Locate the cell with the specified text and output its [x, y] center coordinate. 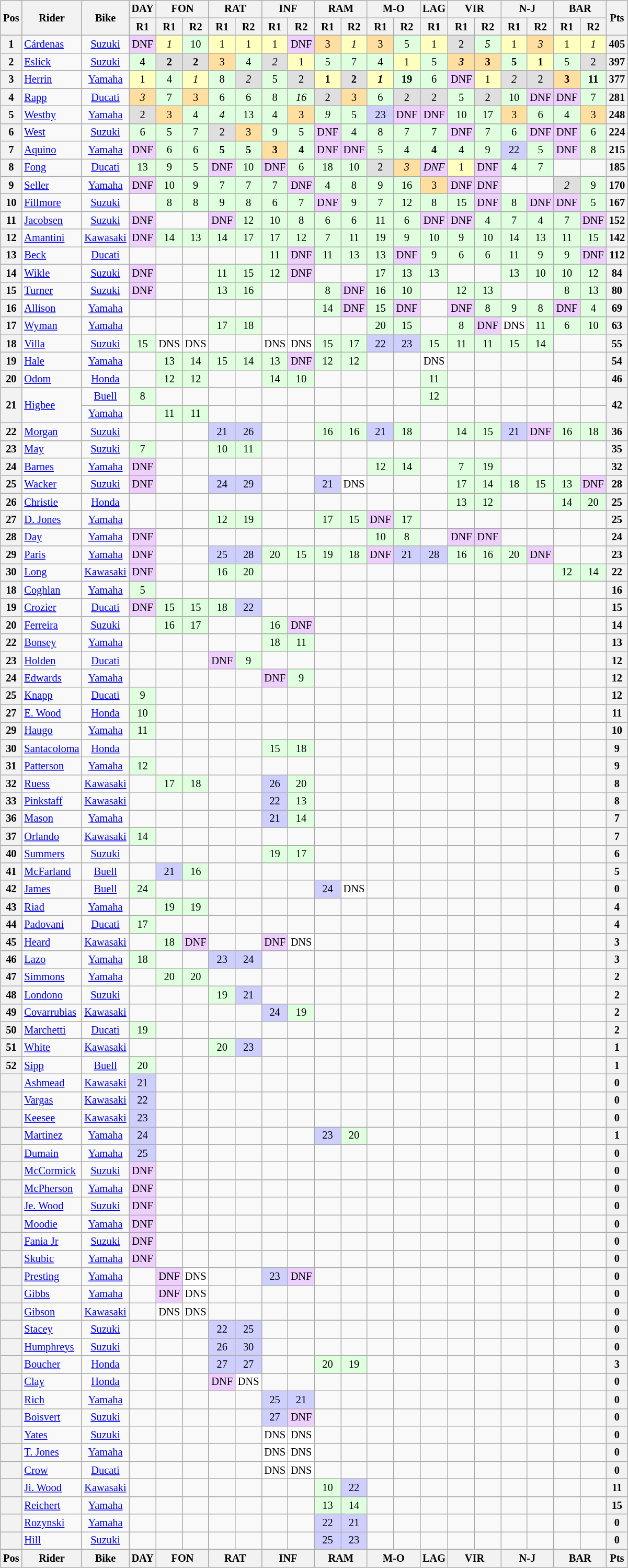
45 [11, 942]
D. Jones [51, 520]
31 [11, 766]
Martinez [51, 1136]
Rapp [51, 97]
Orlando [51, 836]
281 [617, 97]
Bonsey [51, 643]
Presting [51, 1277]
52 [11, 1065]
McPherson [51, 1189]
Odom [51, 379]
142 [617, 238]
185 [617, 168]
T. Jones [51, 1452]
397 [617, 62]
Villa [51, 344]
40 [11, 854]
Seller [51, 185]
Day [51, 537]
Cárdenas [51, 44]
Christie [51, 502]
Allison [51, 309]
Hill [51, 1541]
Paris [51, 555]
Pinkstaff [51, 801]
Covarrubias [51, 1013]
55 [617, 344]
Westby [51, 115]
Je. Wood [51, 1206]
Hale [51, 361]
41 [11, 872]
Ashmead [51, 1083]
Turner [51, 291]
Fong [51, 168]
Humphreys [51, 1347]
Coghlan [51, 590]
Heard [51, 942]
Boisvert [51, 1417]
Eslick [51, 62]
Wacker [51, 484]
224 [617, 132]
84 [617, 273]
50 [11, 1030]
112 [617, 256]
Summers [51, 854]
Haugo [51, 731]
Morgan [51, 431]
69 [617, 309]
80 [617, 291]
Boucher [51, 1365]
White [51, 1048]
Ruess [51, 784]
152 [617, 221]
Fania Jr [51, 1242]
Holden [51, 661]
170 [617, 185]
215 [617, 150]
Edwards [51, 678]
Jacobsen [51, 221]
167 [617, 203]
Crow [51, 1470]
Herrin [51, 79]
405 [617, 44]
Skubic [51, 1259]
Santacoloma [51, 748]
Gibson [51, 1312]
Barnes [51, 467]
Riad [51, 907]
Londono [51, 995]
33 [11, 801]
47 [11, 978]
48 [11, 995]
Rich [51, 1400]
63 [617, 326]
Stacey [51, 1330]
Beck [51, 256]
49 [11, 1013]
54 [617, 361]
Wyman [51, 326]
44 [11, 925]
Fillmore [51, 203]
51 [11, 1048]
377 [617, 79]
Marchetti [51, 1030]
James [51, 889]
Sipp [51, 1065]
Rozynski [51, 1523]
Ji. Wood [51, 1488]
Higbee [51, 405]
35 [617, 449]
Reichert [51, 1505]
248 [617, 115]
43 [11, 907]
May [51, 449]
Wikle [51, 273]
Knapp [51, 696]
McCormick [51, 1171]
Vargas [51, 1100]
Gibbs [51, 1294]
Simmons [51, 978]
Keesee [51, 1118]
Patterson [51, 766]
Moodie [51, 1224]
37 [11, 836]
Clay [51, 1382]
West [51, 132]
E. Wood [51, 713]
Lazo [51, 960]
Ferreira [51, 626]
Mason [51, 819]
Crozier [51, 608]
Aquino [51, 150]
McFarland [51, 872]
Amantini [51, 238]
Dumain [51, 1153]
Long [51, 573]
Yates [51, 1435]
Padovani [51, 925]
